For the text-containing cell, return its midpoint in (x, y) coordinate format. 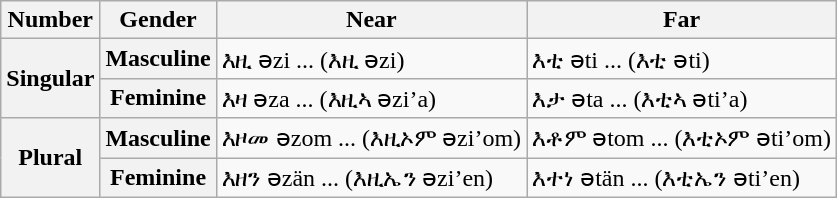
እዘን ǝzän ... (እዚኤን ǝzi’en) (371, 178)
Plural (50, 158)
እዛ ǝza ... (እዚኣ ǝzi’a) (371, 98)
Number (50, 20)
Gender (158, 20)
እታ ǝta ... (እቲኣ ǝti’a) (682, 98)
Near (371, 20)
Singular (50, 78)
እቶም ǝtom ... (እቲኦም ǝti’om) (682, 138)
እተነ ǝtän ... (እቲኤን ǝti’en) (682, 178)
Far (682, 20)
እዚ ǝzi ... (እዚ ǝzi) (371, 59)
እዞመ ǝzom ... (እዚኦም ǝzi’om) (371, 138)
እቲ ǝti ... (እቲ ǝti) (682, 59)
